Locate the cell with the specified text and output its [x, y] center coordinate. 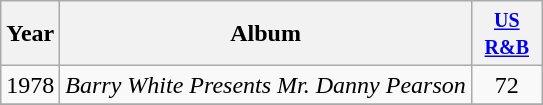
1978 [30, 85]
Barry White Presents Mr. Danny Pearson [266, 85]
72 [506, 85]
Year [30, 34]
US R&B [506, 34]
Album [266, 34]
